Locate the cell with the specified text and output its [X, Y] center coordinate. 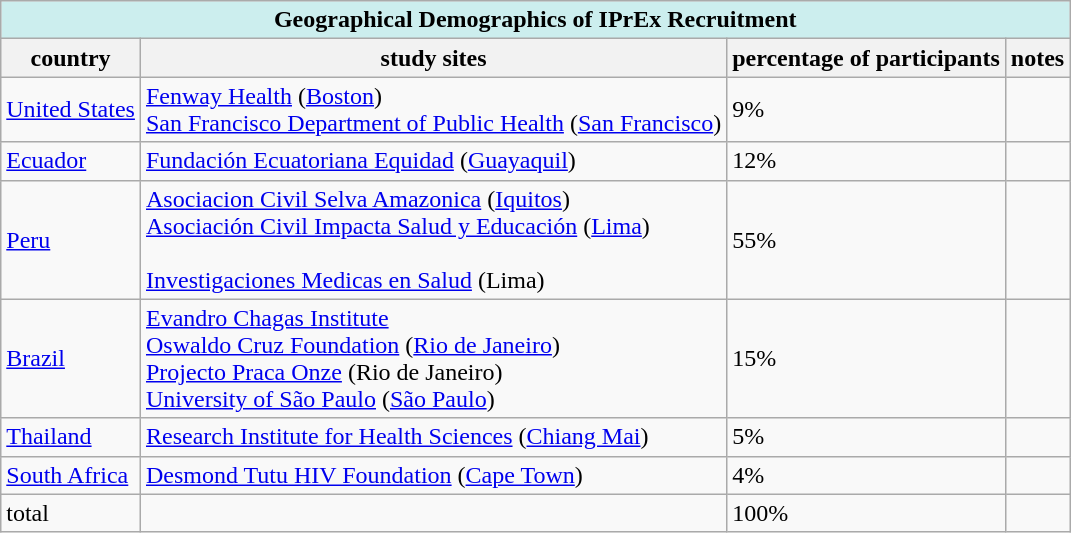
5% [866, 437]
15% [866, 358]
Ecuador [71, 161]
Thailand [71, 437]
Evandro Chagas InstituteOswaldo Cruz Foundation (Rio de Janeiro)Projecto Praca Onze (Rio de Janeiro) University of São Paulo (São Paulo) [433, 358]
Research Institute for Health Sciences (Chiang Mai) [433, 437]
Geographical Demographics of IPrEx Recruitment [536, 20]
Peru [71, 240]
country [71, 58]
Brazil [71, 358]
South Africa [71, 475]
9% [866, 110]
12% [866, 161]
Asociacion Civil Selva Amazonica (Iquitos) Asociación Civil Impacta Salud y Educación (Lima) Investigaciones Medicas en Salud (Lima) [433, 240]
notes [1037, 58]
55% [866, 240]
4% [866, 475]
Desmond Tutu HIV Foundation (Cape Town) [433, 475]
Fenway Health (Boston)San Francisco Department of Public Health (San Francisco) [433, 110]
percentage of participants [866, 58]
100% [866, 513]
total [71, 513]
Fundación Ecuatoriana Equidad (Guayaquil) [433, 161]
United States [71, 110]
study sites [433, 58]
